Determine the (x, y) coordinate at the center of the cell enclosing the given text.  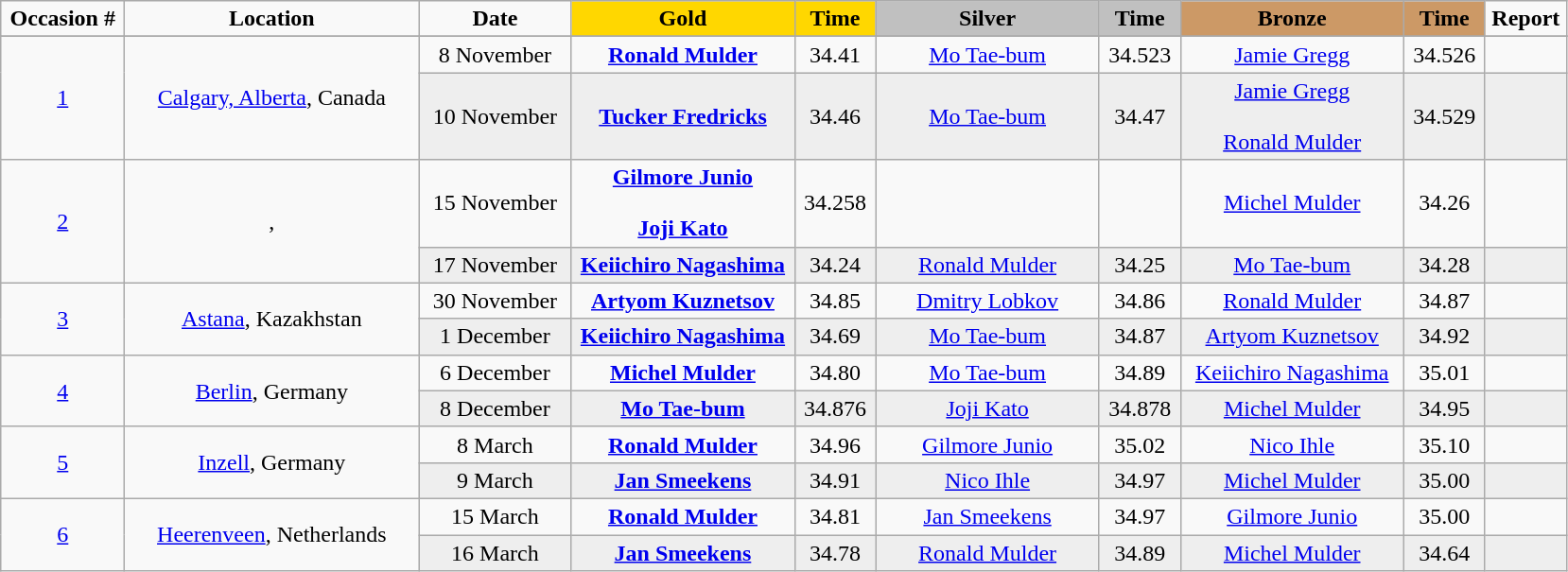
15 November (496, 203)
Gilmore JunioJoji Kato (683, 203)
34.258 (835, 203)
2 (62, 221)
16 March (496, 553)
35.01 (1444, 373)
34.81 (835, 516)
34.80 (835, 373)
Jamie Gregg (1292, 55)
1 December (496, 337)
3 (62, 319)
34.47 (1140, 116)
Gold (683, 19)
34.26 (1444, 203)
Silver (987, 19)
34.95 (1444, 408)
15 March (496, 516)
34.78 (835, 553)
34.64 (1444, 553)
6 December (496, 373)
1 (62, 98)
34.523 (1140, 55)
8 November (496, 55)
Report (1525, 19)
Calgary, Alberta, Canada (272, 98)
Location (272, 19)
35.10 (1444, 444)
34.25 (1140, 265)
34.24 (835, 265)
8 March (496, 444)
Joji Kato (987, 408)
Date (496, 19)
Occasion # (62, 19)
34.876 (835, 408)
34.86 (1140, 301)
34.85 (835, 301)
Bronze (1292, 19)
Berlin, Germany (272, 390)
34.526 (1444, 55)
34.41 (835, 55)
, (272, 221)
30 November (496, 301)
Jamie GreggRonald Mulder (1292, 116)
5 (62, 462)
Dmitry Lobkov (987, 301)
34.96 (835, 444)
10 November (496, 116)
17 November (496, 265)
34.92 (1444, 337)
4 (62, 390)
34.46 (835, 116)
6 (62, 534)
Tucker Fredricks (683, 116)
34.69 (835, 337)
34.91 (835, 480)
35.02 (1140, 444)
Astana, Kazakhstan (272, 319)
34.529 (1444, 116)
9 March (496, 480)
34.28 (1444, 265)
Inzell, Germany (272, 462)
Heerenveen, Netherlands (272, 534)
8 December (496, 408)
34.878 (1140, 408)
